Return the [x, y] coordinate for the center point of the cell that contains the specified text.  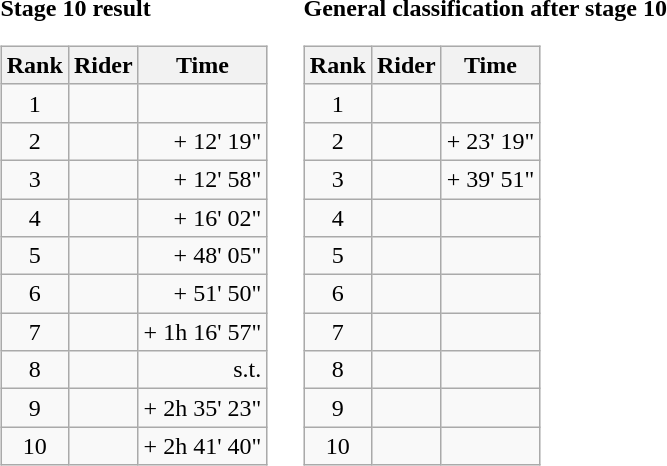
+ 48' 05" [202, 256]
+ 12' 58" [202, 179]
+ 2h 35' 23" [202, 408]
+ 51' 50" [202, 294]
+ 12' 19" [202, 141]
+ 2h 41' 40" [202, 446]
+ 16' 02" [202, 217]
s.t. [202, 370]
+ 39' 51" [490, 179]
+ 1h 16' 57" [202, 332]
+ 23' 19" [490, 141]
